From the cell containing the given text, extract its center point as [X, Y] coordinate. 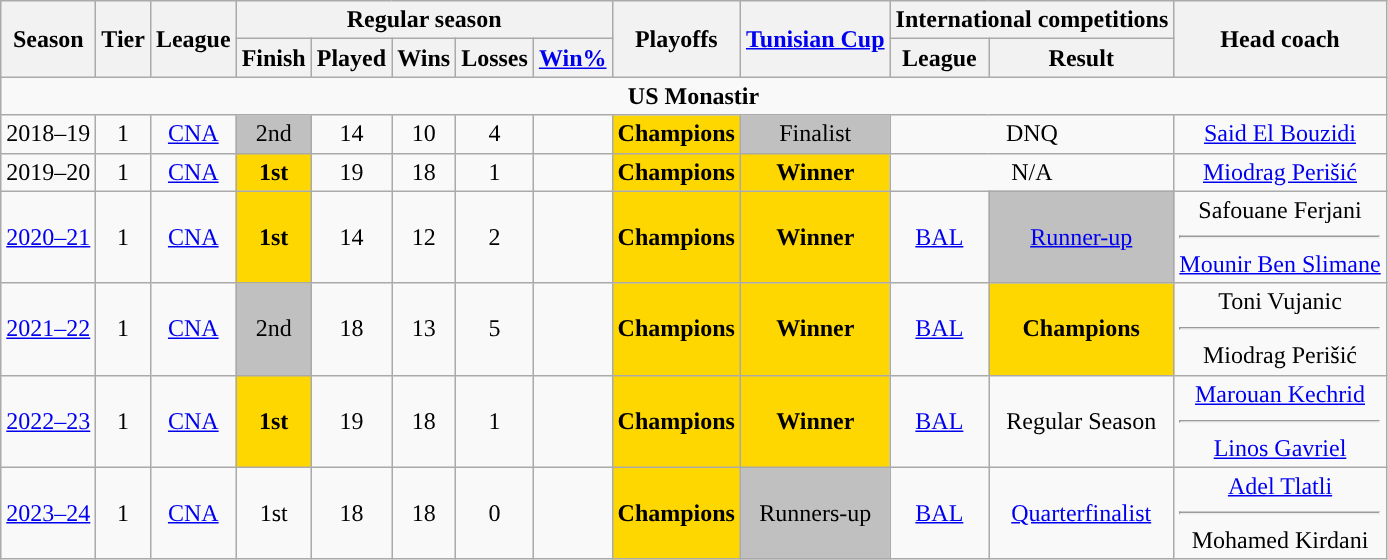
12 [424, 237]
2018–19 [48, 134]
Adel TlatliMohamed Kirdani [1280, 513]
Safouane FerjaniMounir Ben Slimane [1280, 237]
Wins [424, 58]
Runner-up [1082, 237]
N/A [1032, 172]
2023–24 [48, 513]
2021–22 [48, 329]
Losses [495, 58]
Regular season [424, 20]
Marouan KechridLinos Gavriel [1280, 421]
Tier [124, 39]
Season [48, 39]
US Monastir [694, 96]
2 [495, 237]
Played [351, 58]
International competitions [1032, 20]
Finalist [815, 134]
0 [495, 513]
Quarterfinalist [1082, 513]
Head coach [1280, 39]
2022–23 [48, 421]
Regular Season [1082, 421]
Finish [274, 58]
Said El Bouzidi [1280, 134]
5 [495, 329]
2020–21 [48, 237]
13 [424, 329]
Runners-up [815, 513]
Tunisian Cup [815, 39]
Miodrag Perišić [1280, 172]
2019–20 [48, 172]
10 [424, 134]
Playoffs [676, 39]
Toni VujanicMiodrag Perišić [1280, 329]
Win% [572, 58]
DNQ [1032, 134]
Result [1082, 58]
4 [495, 134]
